Output the [X, Y] coordinate of the center of the cell containing the given text.  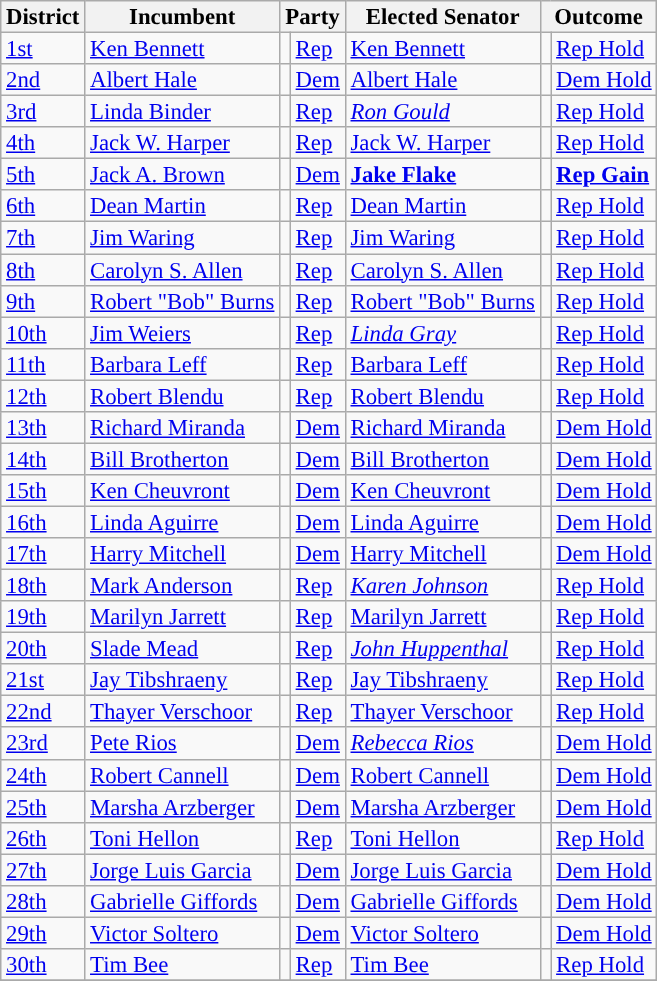
John Huppenthal [442, 649]
Karen Johnson [442, 586]
Pete Rios [182, 744]
14th [43, 459]
17th [43, 554]
Linda Gray [442, 333]
2nd [43, 80]
30th [43, 965]
12th [43, 396]
Slade Mead [182, 649]
Mark Anderson [182, 586]
Linda Binder [182, 112]
16th [43, 522]
18th [43, 586]
25th [43, 807]
11th [43, 364]
7th [43, 238]
Outcome [598, 17]
Ron Gould [442, 112]
24th [43, 775]
26th [43, 838]
28th [43, 902]
23rd [43, 744]
6th [43, 206]
Jake Flake [442, 175]
Incumbent [182, 17]
20th [43, 649]
1st [43, 49]
21st [43, 680]
Rep Gain [604, 175]
Jack A. Brown [182, 175]
27th [43, 870]
13th [43, 428]
10th [43, 333]
9th [43, 301]
22nd [43, 712]
Party [312, 17]
Elected Senator [442, 17]
5th [43, 175]
29th [43, 933]
4th [43, 143]
3rd [43, 112]
Rebecca Rios [442, 744]
8th [43, 270]
19th [43, 617]
15th [43, 491]
Jim Weiers [182, 333]
District [43, 17]
